Detect which cell encompasses the target text, then output its [x, y] center coordinate. 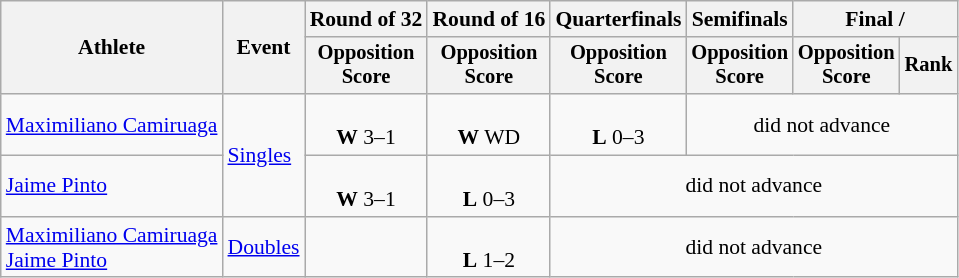
Quarterfinals [618, 19]
Semifinals [740, 19]
L 1–2 [488, 248]
Singles [263, 155]
Maximiliano CamiruagaJaime Pinto [112, 248]
Event [263, 48]
Round of 32 [366, 19]
Maximiliano Camiruaga [112, 124]
Rank [929, 66]
Final / [875, 19]
Doubles [263, 248]
Jaime Pinto [112, 186]
Athlete [112, 48]
Round of 16 [488, 19]
W WD [488, 124]
